From the cell containing the given text, extract its center point as (x, y) coordinate. 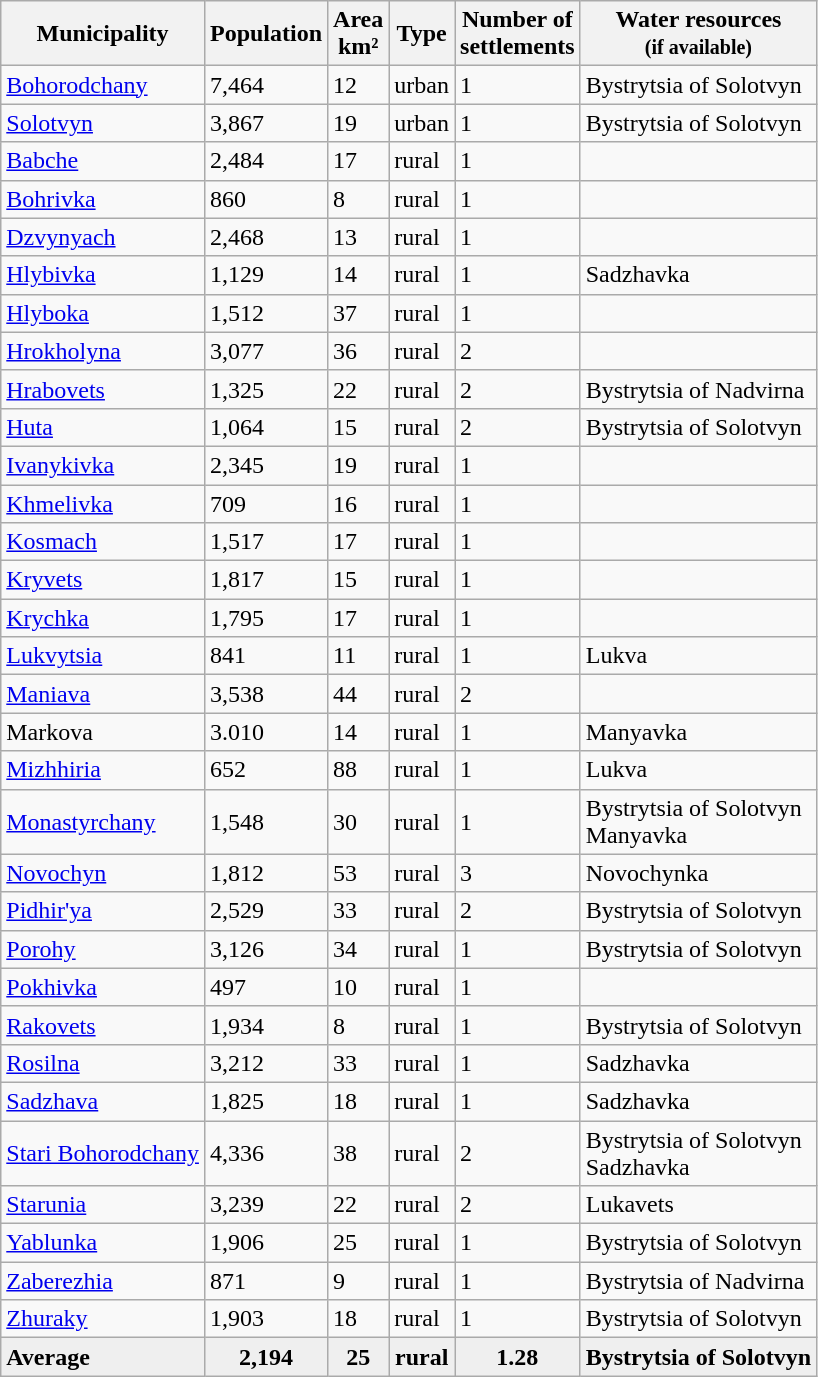
2,468 (266, 237)
Bohorodchany (103, 85)
652 (266, 770)
53 (358, 873)
Monastyrchany (103, 822)
Rosilna (103, 1063)
Kosmach (103, 542)
Yablunka (103, 1243)
7,464 (266, 85)
3,867 (266, 123)
Rakovets (103, 1025)
1,934 (266, 1025)
Bystrytsia of Solotvyn Sadzhavka (698, 1152)
Water resources (if available) (698, 34)
860 (266, 199)
Area km² (358, 34)
Zhuraky (103, 1319)
1,512 (266, 313)
Sadzhava (103, 1101)
3 (518, 873)
3,077 (266, 351)
2,194 (266, 1357)
30 (358, 822)
3,239 (266, 1205)
1,817 (266, 580)
497 (266, 987)
1,129 (266, 275)
34 (358, 949)
Starunia (103, 1205)
Porohy (103, 949)
841 (266, 656)
Maniava (103, 694)
12 (358, 85)
1.28 (518, 1357)
16 (358, 503)
Kryvets (103, 580)
3,212 (266, 1063)
Markova (103, 732)
88 (358, 770)
Novochyn (103, 873)
1,548 (266, 822)
1,517 (266, 542)
Hlybivka (103, 275)
Type (422, 34)
Huta (103, 427)
Khmelivka (103, 503)
1,825 (266, 1101)
Krychka (103, 618)
Lukvytsia (103, 656)
1,812 (266, 873)
1,906 (266, 1243)
38 (358, 1152)
3,126 (266, 949)
13 (358, 237)
Population (266, 34)
11 (358, 656)
Lukavets (698, 1205)
Hrokholyna (103, 351)
Hrabovets (103, 389)
Number of settlements (518, 34)
1,064 (266, 427)
Pokhivka (103, 987)
Babche (103, 161)
37 (358, 313)
Stari Bohorodchany (103, 1152)
Ivanykivka (103, 465)
871 (266, 1281)
2,345 (266, 465)
1,795 (266, 618)
Manyavka (698, 732)
1,325 (266, 389)
2,484 (266, 161)
Average (103, 1357)
Solotvyn (103, 123)
Mizhhiria (103, 770)
1,903 (266, 1319)
Zaberezhia (103, 1281)
Hlyboka (103, 313)
2,529 (266, 911)
3,538 (266, 694)
9 (358, 1281)
Pidhir'ya (103, 911)
3.010 (266, 732)
10 (358, 987)
Bohrivka (103, 199)
44 (358, 694)
Municipality (103, 34)
Bystrytsia of Solotvyn Manyavka (698, 822)
Novochynka (698, 873)
36 (358, 351)
Dzvynyach (103, 237)
709 (266, 503)
4,336 (266, 1152)
